For the text-containing cell, return its midpoint in [x, y] coordinate format. 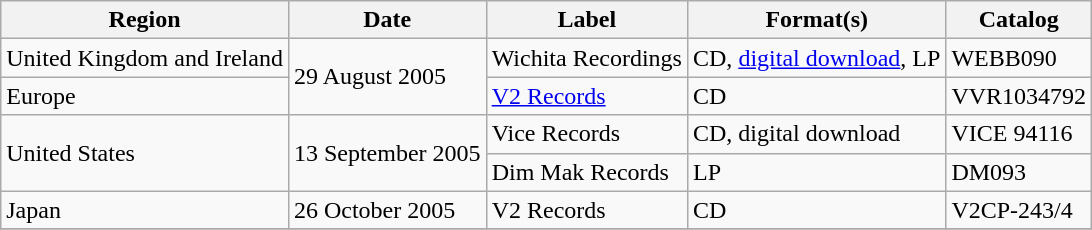
Region [145, 20]
VVR1034792 [1019, 96]
29 August 2005 [387, 77]
CD, digital download [816, 134]
CD, digital download, LP [816, 58]
Format(s) [816, 20]
United States [145, 153]
WEBB090 [1019, 58]
V2CP-243/4 [1019, 210]
Date [387, 20]
United Kingdom and Ireland [145, 58]
Wichita Recordings [586, 58]
LP [816, 172]
26 October 2005 [387, 210]
Japan [145, 210]
VICE 94116 [1019, 134]
13 September 2005 [387, 153]
Label [586, 20]
Catalog [1019, 20]
Europe [145, 96]
DM093 [1019, 172]
Dim Mak Records [586, 172]
Vice Records [586, 134]
